Detect which cell encompasses the target text, then output its [X, Y] center coordinate. 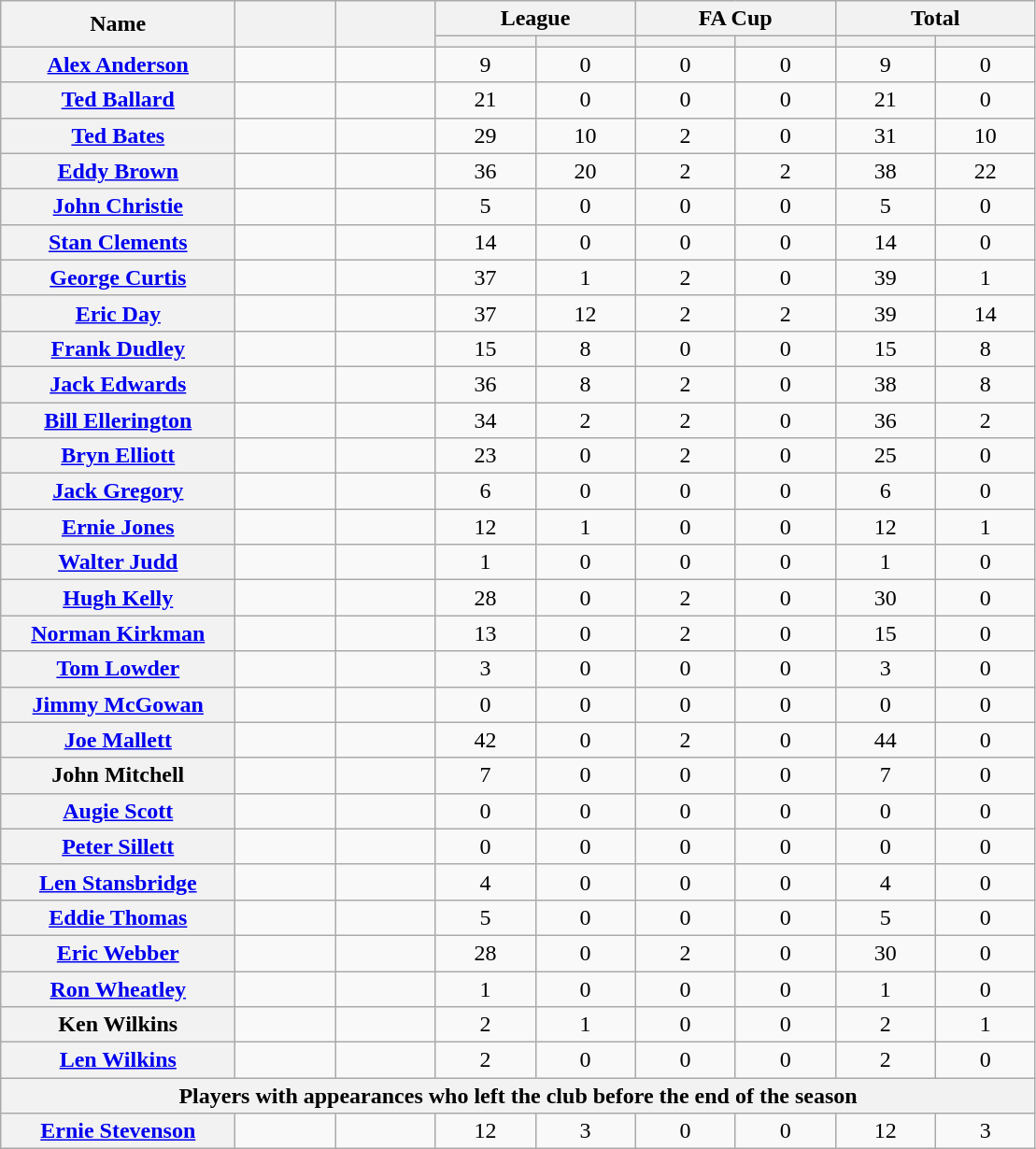
Stan Clements [118, 242]
22 [985, 171]
44 [886, 740]
John Christie [118, 206]
Tom Lowder [118, 669]
13 [486, 633]
Ted Bates [118, 135]
Eddie Thomas [118, 917]
Eric Day [118, 313]
Players with appearances who left the club before the end of the season [518, 1096]
Jack Edwards [118, 384]
Ernie Jones [118, 527]
Ernie Stevenson [118, 1131]
Jimmy McGowan [118, 704]
Walter Judd [118, 562]
League [535, 19]
34 [486, 419]
FA Cup [735, 19]
Alex Anderson [118, 64]
Bill Ellerington [118, 419]
20 [585, 171]
Augie Scott [118, 811]
Frank Dudley [118, 348]
John Mitchell [118, 775]
Bryn Elliott [118, 456]
Eddy Brown [118, 171]
Jack Gregory [118, 491]
42 [486, 740]
31 [886, 135]
Ken Wilkins [118, 1025]
Joe Mallett [118, 740]
25 [886, 456]
23 [486, 456]
Len Wilkins [118, 1060]
Total [935, 19]
Norman Kirkman [118, 633]
Ron Wheatley [118, 989]
Peter Sillett [118, 846]
Eric Webber [118, 953]
Len Stansbridge [118, 882]
George Curtis [118, 277]
Hugh Kelly [118, 598]
Ted Ballard [118, 100]
Name [118, 24]
29 [486, 135]
